Scan for the cell matching the given text and deliver its [X, Y] coordinate at center. 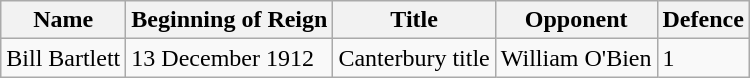
Beginning of Reign [230, 20]
Title [414, 20]
William O'Bien [576, 58]
1 [703, 58]
Bill Bartlett [64, 58]
Opponent [576, 20]
Defence [703, 20]
13 December 1912 [230, 58]
Name [64, 20]
Canterbury title [414, 58]
